Detect which cell encompasses the target text, then output its (x, y) center coordinate. 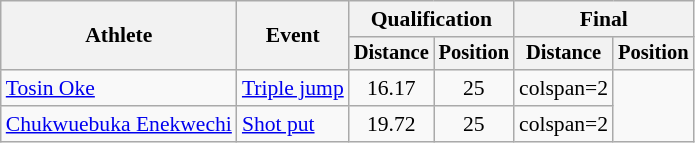
Qualification (432, 19)
Triple jump (293, 88)
19.72 (392, 124)
Shot put (293, 124)
Tosin Oke (119, 88)
Chukwuebuka Enekwechi (119, 124)
16.17 (392, 88)
Athlete (119, 36)
Final (604, 19)
Event (293, 36)
